Extract the [X, Y] coordinate from the center of the cell holding the provided text.  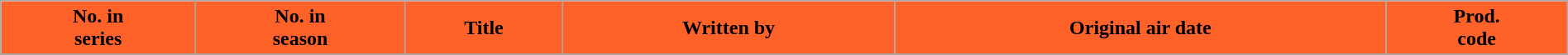
No. inseries [98, 28]
Prod.code [1477, 28]
Written by [728, 28]
Title [485, 28]
No. inseason [299, 28]
Original air date [1140, 28]
